Search for the cell housing the specified text and yield its (X, Y) center coordinate. 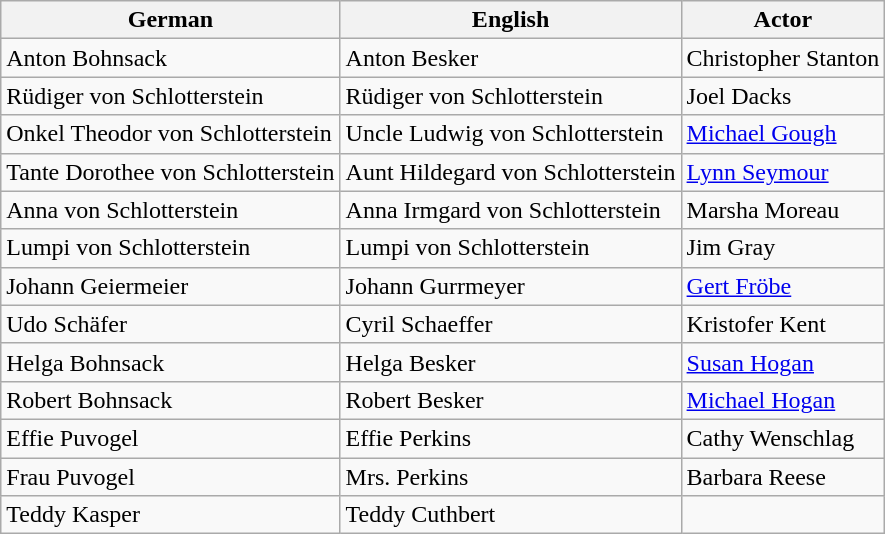
Onkel Theodor von Schlotterstein (170, 134)
Cathy Wenschlag (783, 438)
Aunt Hildegard von Schlotterstein (510, 172)
Jim Gray (783, 248)
Joel Dacks (783, 96)
Tante Dorothee von Schlotterstein (170, 172)
Actor (783, 20)
Anton Besker (510, 58)
Mrs. Perkins (510, 477)
Robert Besker (510, 400)
Uncle Ludwig von Schlotterstein (510, 134)
Udo Schäfer (170, 324)
Barbara Reese (783, 477)
Cyril Schaeffer (510, 324)
Gert Fröbe (783, 286)
Effie Puvogel (170, 438)
Anton Bohnsack (170, 58)
Anna von Schlotterstein (170, 210)
Susan Hogan (783, 362)
Helga Besker (510, 362)
Helga Bohnsack (170, 362)
Teddy Kasper (170, 515)
Effie Perkins (510, 438)
English (510, 20)
Marsha Moreau (783, 210)
Teddy Cuthbert (510, 515)
Michael Gough (783, 134)
Johann Gurrmeyer (510, 286)
Frau Puvogel (170, 477)
Christopher Stanton (783, 58)
Michael Hogan (783, 400)
Kristofer Kent (783, 324)
Lynn Seymour (783, 172)
German (170, 20)
Robert Bohnsack (170, 400)
Anna Irmgard von Schlotterstein (510, 210)
Johann Geiermeier (170, 286)
